Capture the cell that displays the provided text and extract its (x, y) central coordinate. 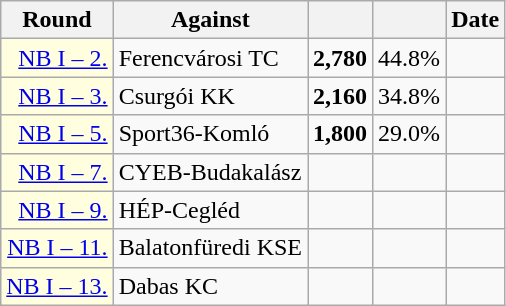
NB I – 3. (57, 96)
Csurgói KK (210, 96)
NB I – 7. (57, 172)
HÉP-Cegléd (210, 210)
Against (210, 20)
44.8% (410, 58)
Date (476, 20)
Ferencvárosi TC (210, 58)
NB I – 9. (57, 210)
Sport36-Komló (210, 134)
1,800 (340, 134)
CYEB-Budakalász (210, 172)
NB I – 2. (57, 58)
Round (57, 20)
34.8% (410, 96)
Balatonfüredi KSE (210, 248)
NB I – 11. (57, 248)
Dabas KC (210, 286)
NB I – 13. (57, 286)
29.0% (410, 134)
2,780 (340, 58)
NB I – 5. (57, 134)
2,160 (340, 96)
